Scan for the cell matching the given text and deliver its (x, y) coordinate at center. 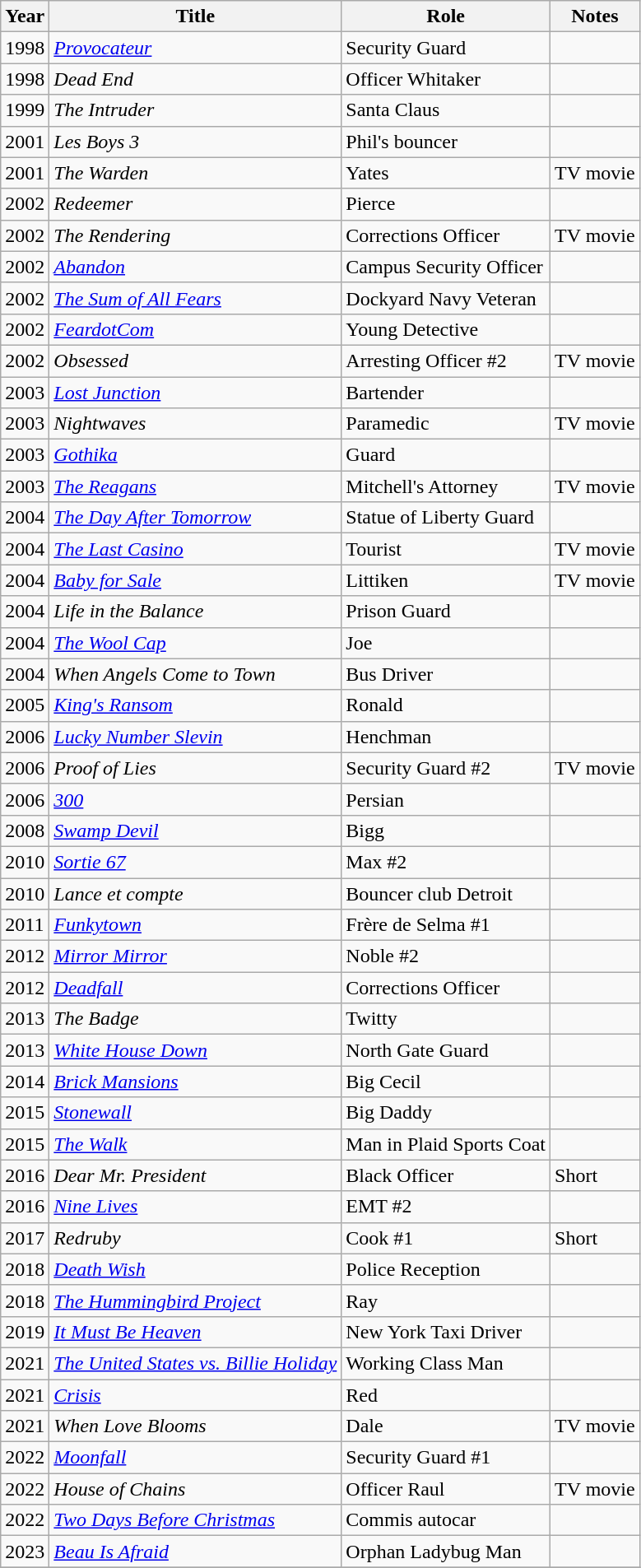
Max #2 (446, 862)
The Reagans (196, 486)
Dockyard Navy Veteran (446, 298)
Police Reception (446, 1269)
Pierce (446, 204)
Brick Mansions (196, 1082)
Moonfall (196, 1458)
Provocateur (196, 48)
Life in the Balance (196, 612)
2019 (25, 1332)
It Must Be Heaven (196, 1332)
2011 (25, 925)
Prison Guard (446, 612)
Dale (446, 1426)
Statue of Liberty Guard (446, 518)
2023 (25, 1552)
Deadfall (196, 988)
Title (196, 16)
Bartender (446, 393)
House of Chains (196, 1489)
When Angels Come to Town (196, 674)
Crisis (196, 1395)
Beau Is Afraid (196, 1552)
Security Guard #2 (446, 768)
Security Guard #1 (446, 1458)
The Intruder (196, 110)
When Love Blooms (196, 1426)
FeardotCom (196, 329)
Man in Plaid Sports Coat (446, 1144)
Phil's bouncer (446, 142)
Gothika (196, 455)
Guard (446, 455)
The Warden (196, 173)
The Last Casino (196, 549)
Lost Junction (196, 393)
The Day After Tomorrow (196, 518)
Sortie 67 (196, 862)
Baby for Sale (196, 580)
Funkytown (196, 925)
Twitty (446, 1019)
Proof of Lies (196, 768)
Redruby (196, 1238)
The Hummingbird Project (196, 1300)
Bus Driver (446, 674)
Mirror Mirror (196, 956)
Red (446, 1395)
Working Class Man (446, 1363)
Santa Claus (446, 110)
Tourist (446, 549)
The United States vs. Billie Holiday (196, 1363)
Officer Raul (446, 1489)
The Walk (196, 1144)
Year (25, 16)
300 (196, 799)
Dead End (196, 79)
Dear Mr. President (196, 1175)
Stonewall (196, 1113)
Frère de Selma #1 (446, 925)
Bigg (446, 831)
The Rendering (196, 235)
The Wool Cap (196, 643)
Obsessed (196, 361)
Joe (446, 643)
Lucky Number Slevin (196, 737)
Nine Lives (196, 1207)
Commis autocar (446, 1520)
Redeemer (196, 204)
Young Detective (446, 329)
Persian (446, 799)
Campus Security Officer (446, 267)
Noble #2 (446, 956)
Arresting Officer #2 (446, 361)
2014 (25, 1082)
1999 (25, 110)
King's Ransom (196, 705)
Notes (596, 16)
Les Boys 3 (196, 142)
Mitchell's Attorney (446, 486)
Two Days Before Christmas (196, 1520)
Orphan Ladybug Man (446, 1552)
Ronald (446, 705)
The Sum of All Fears (196, 298)
Paramedic (446, 424)
North Gate Guard (446, 1050)
Henchman (446, 737)
Big Cecil (446, 1082)
Cook #1 (446, 1238)
New York Taxi Driver (446, 1332)
Big Daddy (446, 1113)
Security Guard (446, 48)
2005 (25, 705)
Swamp Devil (196, 831)
EMT #2 (446, 1207)
Ray (446, 1300)
Black Officer (446, 1175)
White House Down (196, 1050)
2008 (25, 831)
Yates (446, 173)
Abandon (196, 267)
2017 (25, 1238)
Nightwaves (196, 424)
Death Wish (196, 1269)
Officer Whitaker (446, 79)
Littiken (446, 580)
The Badge (196, 1019)
Bouncer club Detroit (446, 893)
Role (446, 16)
Lance et compte (196, 893)
